Output the (x, y) coordinate of the center of the cell containing the given text.  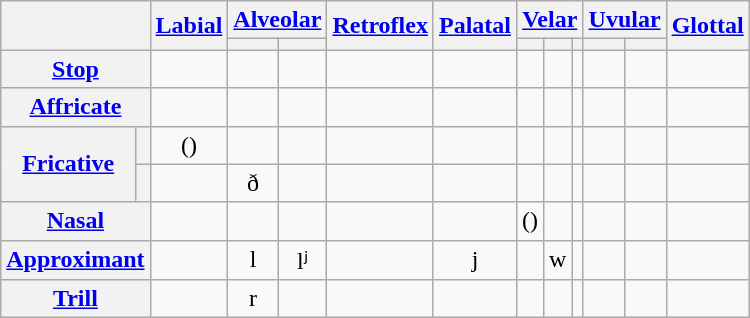
Labial (189, 26)
j (474, 260)
w (558, 260)
Glottal (708, 26)
Palatal (474, 26)
Approximant (76, 260)
Affricate (76, 107)
lʲ (302, 260)
Retroflex (380, 26)
Velar (550, 20)
Alveolar (278, 20)
Fricative (68, 164)
Uvular (624, 20)
Nasal (76, 221)
l (253, 260)
r (253, 299)
Stop (76, 69)
Trill (76, 299)
ð (253, 183)
